Scan for the cell matching the given text and deliver its (X, Y) coordinate at center. 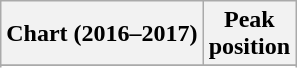
Peakposition (249, 34)
Chart (2016–2017) (102, 34)
